Find where the given text appears and provide that cell's center as [x, y] coordinate. 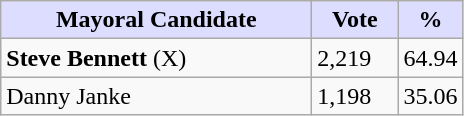
35.06 [430, 96]
Danny Janke [156, 96]
2,219 [355, 58]
Mayoral Candidate [156, 20]
Vote [355, 20]
Steve Bennett (X) [156, 58]
% [430, 20]
64.94 [430, 58]
1,198 [355, 96]
